From the cell containing the given text, extract its center point as (x, y) coordinate. 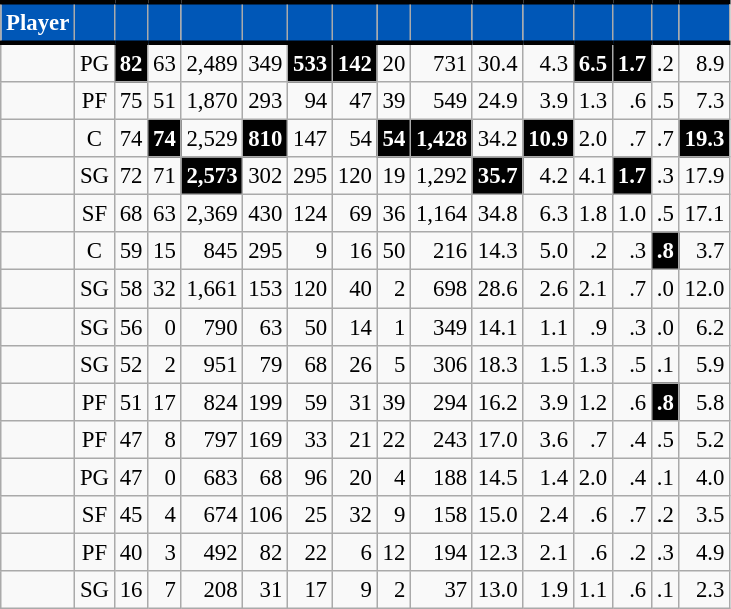
124 (310, 214)
2.6 (548, 289)
28.6 (497, 289)
2,489 (212, 62)
1.8 (592, 214)
845 (212, 251)
13.0 (497, 590)
14.5 (497, 477)
951 (212, 364)
492 (212, 552)
14.1 (497, 327)
26 (354, 364)
4.0 (704, 477)
16.2 (497, 402)
45 (130, 515)
2.3 (704, 590)
6.5 (592, 62)
72 (130, 176)
2.4 (548, 515)
731 (442, 62)
549 (442, 101)
2,369 (212, 214)
4.9 (704, 552)
17.1 (704, 214)
1,292 (442, 176)
25 (310, 515)
293 (266, 101)
1.2 (592, 402)
1.9 (548, 590)
36 (394, 214)
169 (266, 439)
8 (164, 439)
7.3 (704, 101)
30.4 (497, 62)
4.1 (592, 176)
243 (442, 439)
4.2 (548, 176)
188 (442, 477)
430 (266, 214)
15.0 (497, 515)
17.9 (704, 176)
5.9 (704, 364)
12 (394, 552)
96 (310, 477)
18.3 (497, 364)
1,661 (212, 289)
810 (266, 139)
674 (212, 515)
15 (164, 251)
142 (354, 62)
Player (38, 22)
52 (130, 364)
1 (394, 327)
14.3 (497, 251)
94 (310, 101)
71 (164, 176)
3 (164, 552)
33 (310, 439)
5 (394, 364)
683 (212, 477)
6.3 (548, 214)
790 (212, 327)
12.0 (704, 289)
35.7 (497, 176)
5.8 (704, 402)
17.0 (497, 439)
1.4 (548, 477)
158 (442, 515)
1.5 (548, 364)
5.0 (548, 251)
7 (164, 590)
194 (442, 552)
6 (354, 552)
1,164 (442, 214)
153 (266, 289)
1.0 (632, 214)
824 (212, 402)
2,529 (212, 139)
3.7 (704, 251)
19 (394, 176)
302 (266, 176)
199 (266, 402)
5.2 (704, 439)
69 (354, 214)
106 (266, 515)
797 (212, 439)
6.2 (704, 327)
533 (310, 62)
58 (130, 289)
306 (442, 364)
34.2 (497, 139)
3.5 (704, 515)
4.3 (548, 62)
14 (354, 327)
37 (442, 590)
21 (354, 439)
79 (266, 364)
216 (442, 251)
2,573 (212, 176)
1,870 (212, 101)
56 (130, 327)
294 (442, 402)
147 (310, 139)
3.6 (548, 439)
19.3 (704, 139)
75 (130, 101)
24.9 (497, 101)
.9 (592, 327)
8.9 (704, 62)
34.8 (497, 214)
1,428 (442, 139)
12.3 (497, 552)
208 (212, 590)
698 (442, 289)
10.9 (548, 139)
